Return (x, y) of the center of cell containing provided text 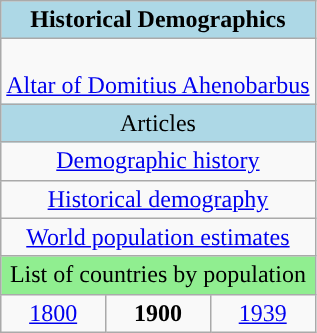
World population estimates (158, 237)
List of countries by population (158, 275)
Altar of Domitius Ahenobarbus (158, 72)
1800 (54, 313)
1900 (158, 313)
Articles (158, 123)
Historical demography (158, 199)
Historical Demographics (158, 20)
Demographic history (158, 161)
1939 (262, 313)
